Detect which cell encompasses the target text, then output its (X, Y) center coordinate. 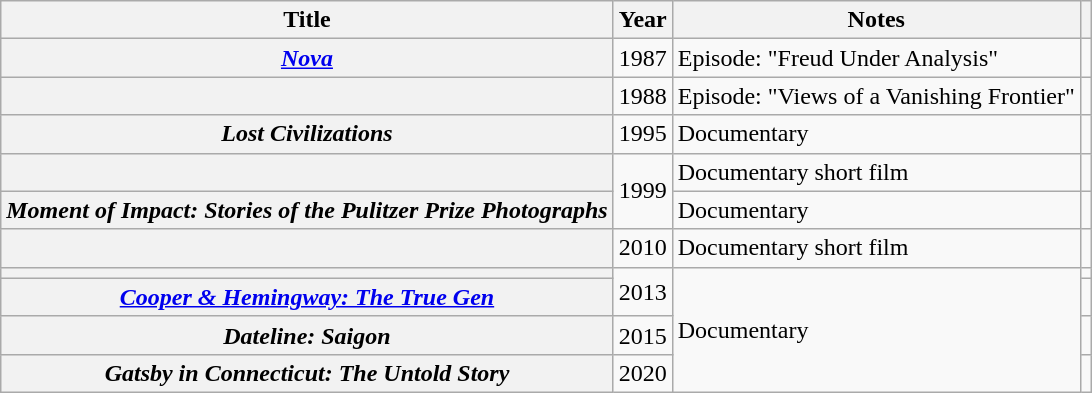
1988 (642, 96)
Lost Civilizations (307, 134)
Title (307, 20)
1995 (642, 134)
2020 (642, 373)
Cooper & Hemingway: The True Gen (307, 297)
Moment of Impact: Stories of the Pulitzer Prize Photographs (307, 210)
Nova (307, 58)
Episode: "Views of a Vanishing Frontier" (876, 96)
2013 (642, 292)
Notes (876, 20)
Dateline: Saigon (307, 335)
Year (642, 20)
2015 (642, 335)
2010 (642, 248)
Gatsby in Connecticut: The Untold Story (307, 373)
1987 (642, 58)
1999 (642, 191)
Episode: "Freud Under Analysis" (876, 58)
